From the cell containing the given text, extract its center point as [X, Y] coordinate. 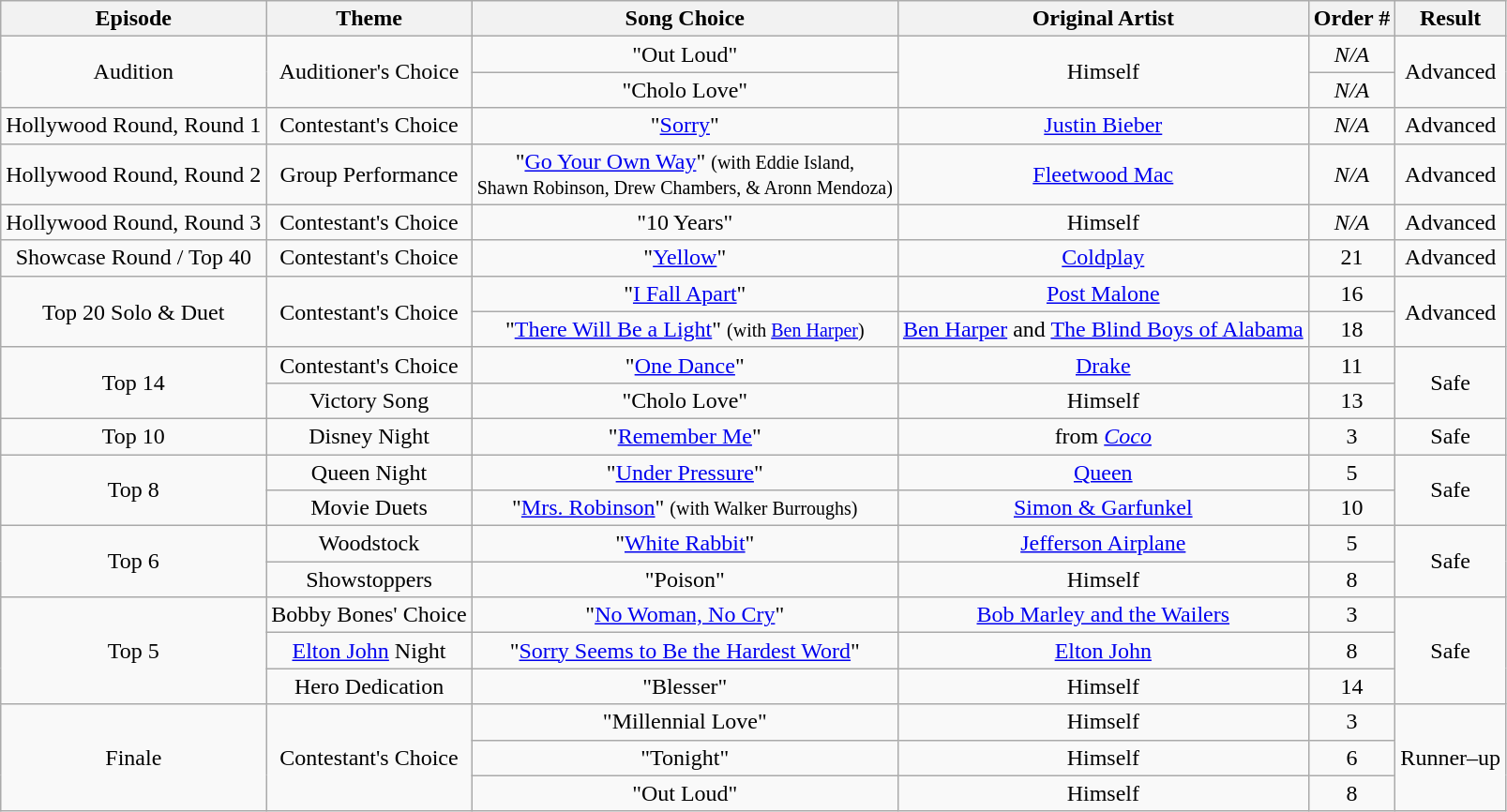
"Go Your Own Way" (with Eddie Island,Shawn Robinson, Drew Chambers, & Aronn Mendoza) [685, 174]
"Sorry Seems to Be the Hardest Word" [685, 651]
Original Artist [1103, 19]
Queen Night [369, 472]
Victory Song [369, 400]
"White Rabbit" [685, 544]
Queen [1103, 472]
Showcase Round / Top 40 [133, 258]
Order # [1352, 19]
"Mrs. Robinson" (with Walker Burroughs) [685, 508]
Coldplay [1103, 258]
Top 14 [133, 383]
Elton John Night [369, 651]
"Tonight" [685, 758]
"Under Pressure" [685, 472]
Top 8 [133, 489]
Finale [133, 758]
Episode [133, 19]
Fleetwood Mac [1103, 174]
Group Performance [369, 174]
"Blesser" [685, 686]
"10 Years" [685, 222]
"Remember Me" [685, 436]
Hero Dedication [369, 686]
Drake [1103, 365]
11 [1352, 365]
"Sorry" [685, 126]
Post Malone [1103, 293]
Hollywood Round, Round 3 [133, 222]
Top 20 Solo & Duet [133, 311]
Auditioner's Choice [369, 72]
Elton John [1103, 651]
Showstoppers [369, 579]
16 [1352, 293]
Top 6 [133, 562]
Justin Bieber [1103, 126]
"I Fall Apart" [685, 293]
18 [1352, 329]
Audition [133, 72]
"No Woman, No Cry" [685, 615]
13 [1352, 400]
Movie Duets [369, 508]
21 [1352, 258]
Hollywood Round, Round 1 [133, 126]
from Coco [1103, 436]
"Yellow" [685, 258]
Bob Marley and the Wailers [1103, 615]
6 [1352, 758]
Runner–up [1451, 758]
Disney Night [369, 436]
Hollywood Round, Round 2 [133, 174]
Bobby Bones' Choice [369, 615]
Result [1451, 19]
Ben Harper and The Blind Boys of Alabama [1103, 329]
Top 10 [133, 436]
Song Choice [685, 19]
Top 5 [133, 651]
"Poison" [685, 579]
14 [1352, 686]
10 [1352, 508]
Jefferson Airplane [1103, 544]
Theme [369, 19]
Simon & Garfunkel [1103, 508]
"Millennial Love" [685, 722]
"There Will Be a Light" (with Ben Harper) [685, 329]
Woodstock [369, 544]
"One Dance" [685, 365]
